Capture the cell that displays the provided text and extract its [x, y] central coordinate. 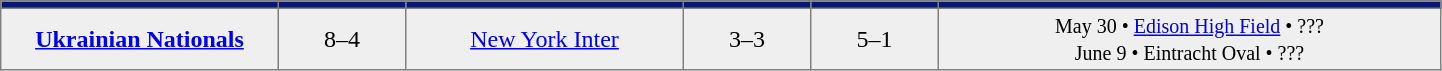
May 30 • Edison High Field • ???June 9 • Eintracht Oval • ??? [1189, 39]
New York Inter [545, 39]
5–1 [875, 39]
Ukrainian Nationals [140, 39]
8–4 [342, 39]
3–3 [747, 39]
